Find where the given text appears and provide that cell's center as (x, y) coordinate. 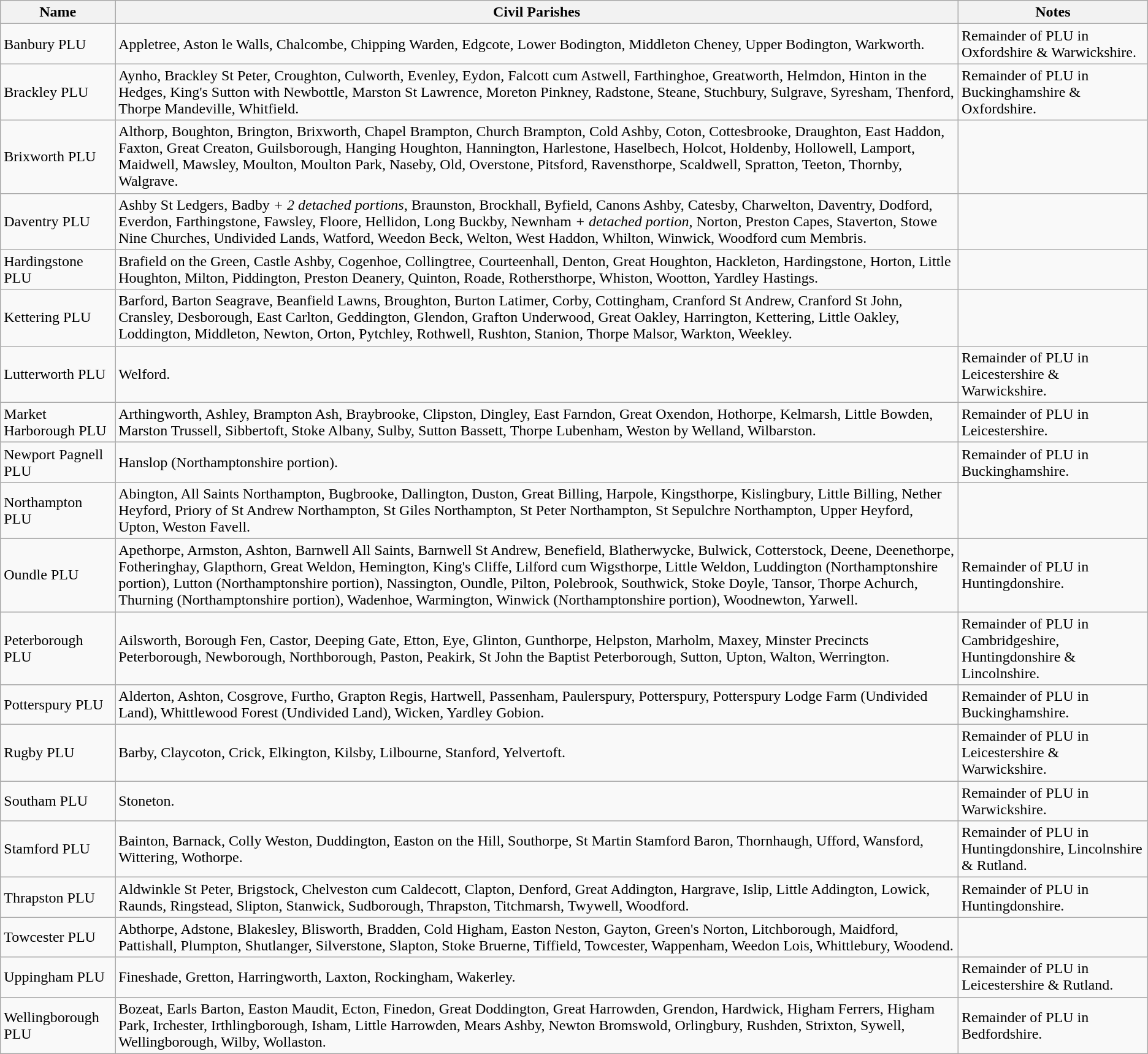
Peterborough PLU (58, 649)
Banbury PLU (58, 44)
Barby, Claycoton, Crick, Elkington, Kilsby, Lilbourne, Stanford, Yelvertoft. (537, 753)
Southam PLU (58, 801)
Name (58, 12)
Remainder of PLU in Leicestershire & Rutland. (1052, 977)
Lutterworth PLU (58, 374)
Wellingborough PLU (58, 1025)
Kettering PLU (58, 318)
Hanslop (Northamptonshire portion). (537, 462)
Stoneton. (537, 801)
Remainder of PLU in Huntingdonshire, Lincolnshire & Rutland. (1052, 849)
Remainder of PLU in Bedfordshire. (1052, 1025)
Uppingham PLU (58, 977)
Brackley PLU (58, 92)
Brixworth PLU (58, 157)
Notes (1052, 12)
Northampton PLU (58, 510)
Civil Parishes (537, 12)
Oundle PLU (58, 575)
Hardingstone PLU (58, 270)
Rugby PLU (58, 753)
Welford. (537, 374)
Thrapston PLU (58, 898)
Remainder of PLU in Buckinghamshire & Oxfordshire. (1052, 92)
Fineshade, Gretton, Harringworth, Laxton, Rockingham, Wakerley. (537, 977)
Remainder of PLU in Warwickshire. (1052, 801)
Market Harborough PLU (58, 422)
Potterspury PLU (58, 705)
Newport Pagnell PLU (58, 462)
Daventry PLU (58, 221)
Appletree, Aston le Walls, Chalcombe, Chipping Warden, Edgcote, Lower Bodington, Middleton Cheney, Upper Bodington, Warkworth. (537, 44)
Stamford PLU (58, 849)
Remainder of PLU in Leicestershire. (1052, 422)
Remainder of PLU in Oxfordshire & Warwickshire. (1052, 44)
Remainder of PLU in Cambridgeshire, Huntingdonshire & Lincolnshire. (1052, 649)
Towcester PLU (58, 937)
